Scan for the cell matching the given text and deliver its (X, Y) coordinate at center. 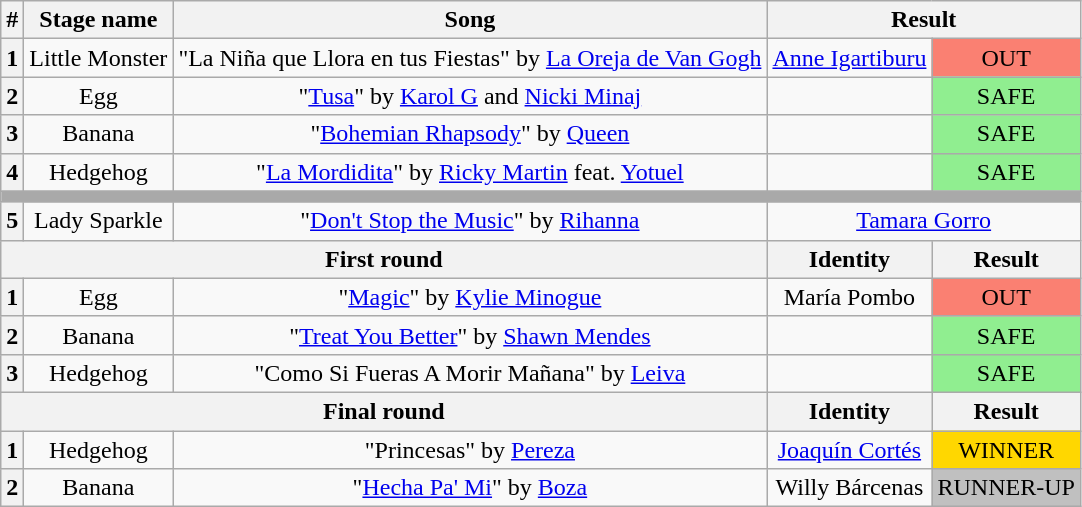
Song (470, 20)
Little Monster (98, 58)
# (12, 20)
"Princesas" by Pereza (470, 449)
WINNER (1006, 449)
Final round (384, 411)
"La Mordidita" by Ricky Martin feat. Yotuel (470, 172)
Tamara Gorro (924, 221)
First round (384, 259)
María Pombo (850, 297)
"Bohemian Rhapsody" by Queen (470, 134)
Anne Igartiburu (850, 58)
4 (12, 172)
"Treat You Better" by Shawn Mendes (470, 335)
"Magic" by Kylie Minogue (470, 297)
Joaquín Cortés (850, 449)
5 (12, 221)
"Tusa" by Karol G and Nicki Minaj (470, 96)
Stage name (98, 20)
"Como Si Fueras A Morir Mañana" by Leiva (470, 373)
Lady Sparkle (98, 221)
"Hecha Pa' Mi" by Boza (470, 488)
Willy Bárcenas (850, 488)
RUNNER-UP (1006, 488)
"La Niña que Llora en tus Fiestas" by La Oreja de Van Gogh (470, 58)
"Don't Stop the Music" by Rihanna (470, 221)
